Locate the cell with the specified text and output its [x, y] center coordinate. 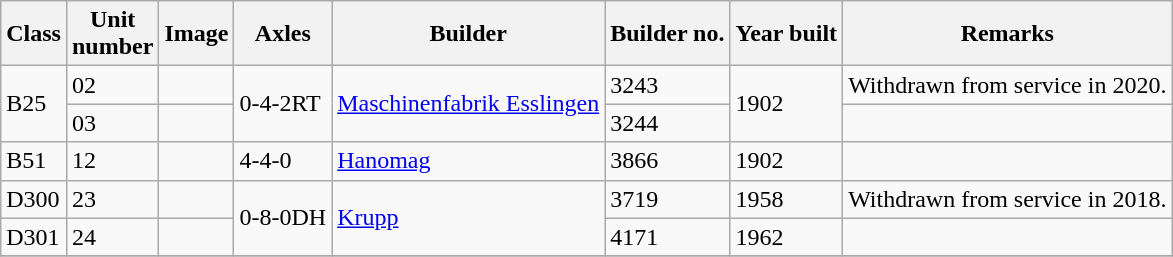
Withdrawn from service in 2020. [1008, 85]
23 [112, 199]
4171 [668, 237]
D300 [34, 199]
4-4-0 [283, 161]
24 [112, 237]
Remarks [1008, 34]
Maschinenfabrik Esslingen [468, 104]
Unitnumber [112, 34]
Year built [786, 34]
03 [112, 123]
Krupp [468, 218]
Withdrawn from service in 2018. [1008, 199]
Class [34, 34]
3244 [668, 123]
3243 [668, 85]
Hanomag [468, 161]
B25 [34, 104]
3866 [668, 161]
Image [196, 34]
0-8-0DH [283, 218]
Builder no. [668, 34]
3719 [668, 199]
02 [112, 85]
B51 [34, 161]
12 [112, 161]
1958 [786, 199]
0-4-2RT [283, 104]
1962 [786, 237]
Axles [283, 34]
Builder [468, 34]
D301 [34, 237]
